Return (X, Y) of the center of cell containing provided text 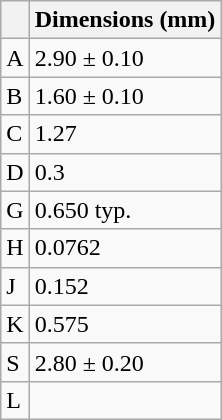
2.90 ± 0.10 (125, 58)
L (15, 400)
0.152 (125, 286)
S (15, 362)
J (15, 286)
2.80 ± 0.20 (125, 362)
0.650 typ. (125, 210)
C (15, 134)
1.27 (125, 134)
0.0762 (125, 248)
Dimensions (mm) (125, 20)
K (15, 324)
H (15, 248)
0.575 (125, 324)
D (15, 172)
1.60 ± 0.10 (125, 96)
G (15, 210)
0.3 (125, 172)
A (15, 58)
B (15, 96)
